Search for the cell housing the specified text and yield its (X, Y) center coordinate. 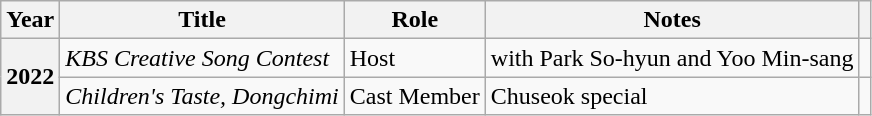
2022 (30, 77)
Notes (672, 20)
Year (30, 20)
Cast Member (414, 96)
Title (202, 20)
Children's Taste, Dongchimi (202, 96)
Chuseok special (672, 96)
Role (414, 20)
with Park So-hyun and Yoo Min-sang (672, 58)
Host (414, 58)
KBS Creative Song Contest (202, 58)
